Identify which cell holds the provided text, then report its [x, y] central coordinate. 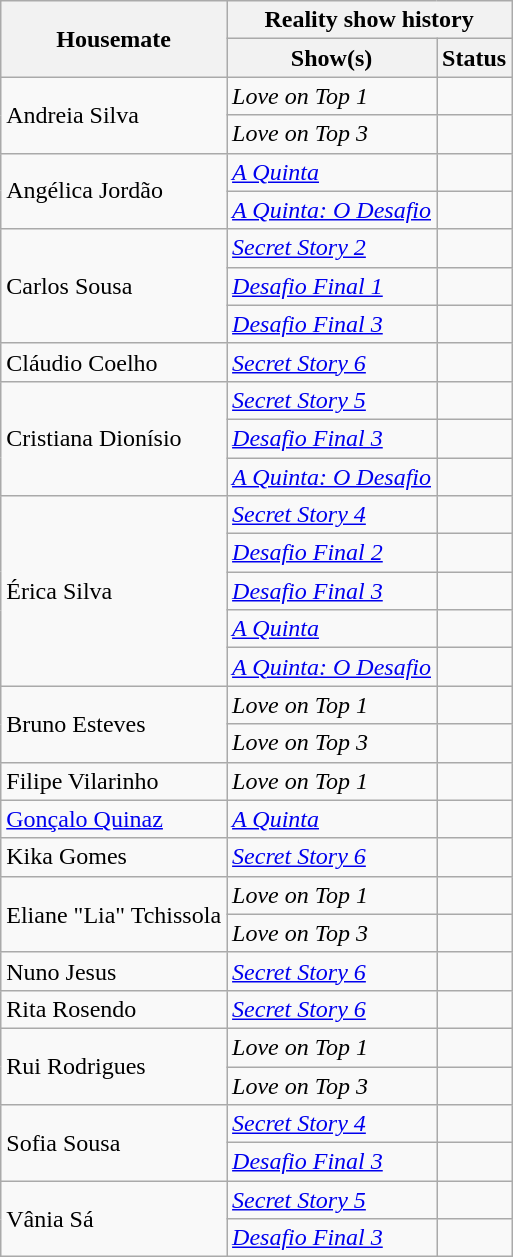
Status [474, 58]
Desafio Final 1 [332, 286]
Desafio Final 2 [332, 553]
Housemate [114, 39]
Eliane "Lia" Tchissola [114, 914]
Rita Rosendo [114, 1009]
Cláudio Coelho [114, 362]
Filipe Vilarinho [114, 781]
Érica Silva [114, 591]
Vânia Sá [114, 1219]
Bruno Esteves [114, 724]
Sofia Sousa [114, 1143]
Cristiana Dionísio [114, 438]
Rui Rodrigues [114, 1066]
Reality show history [370, 20]
Angélica Jordão [114, 191]
Secret Story 2 [332, 248]
Kika Gomes [114, 857]
Gonçalo Quinaz [114, 819]
Carlos Sousa [114, 286]
Nuno Jesus [114, 971]
Andreia Silva [114, 115]
Show(s) [332, 58]
